Return the [X, Y] coordinate for the center point of the cell that contains the specified text.  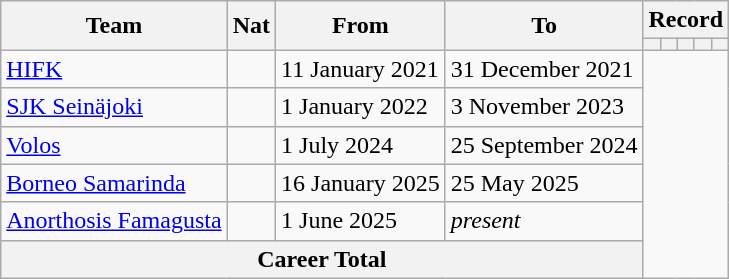
1 June 2025 [361, 221]
25 September 2024 [544, 145]
present [544, 221]
1 January 2022 [361, 107]
Nat [251, 26]
31 December 2021 [544, 69]
HIFK [114, 69]
SJK Seinäjoki [114, 107]
25 May 2025 [544, 183]
11 January 2021 [361, 69]
Anorthosis Famagusta [114, 221]
1 July 2024 [361, 145]
3 November 2023 [544, 107]
From [361, 26]
Career Total [322, 259]
16 January 2025 [361, 183]
Volos [114, 145]
Team [114, 26]
Record [686, 20]
Borneo Samarinda [114, 183]
To [544, 26]
